From the cell containing the given text, extract its center point as (X, Y) coordinate. 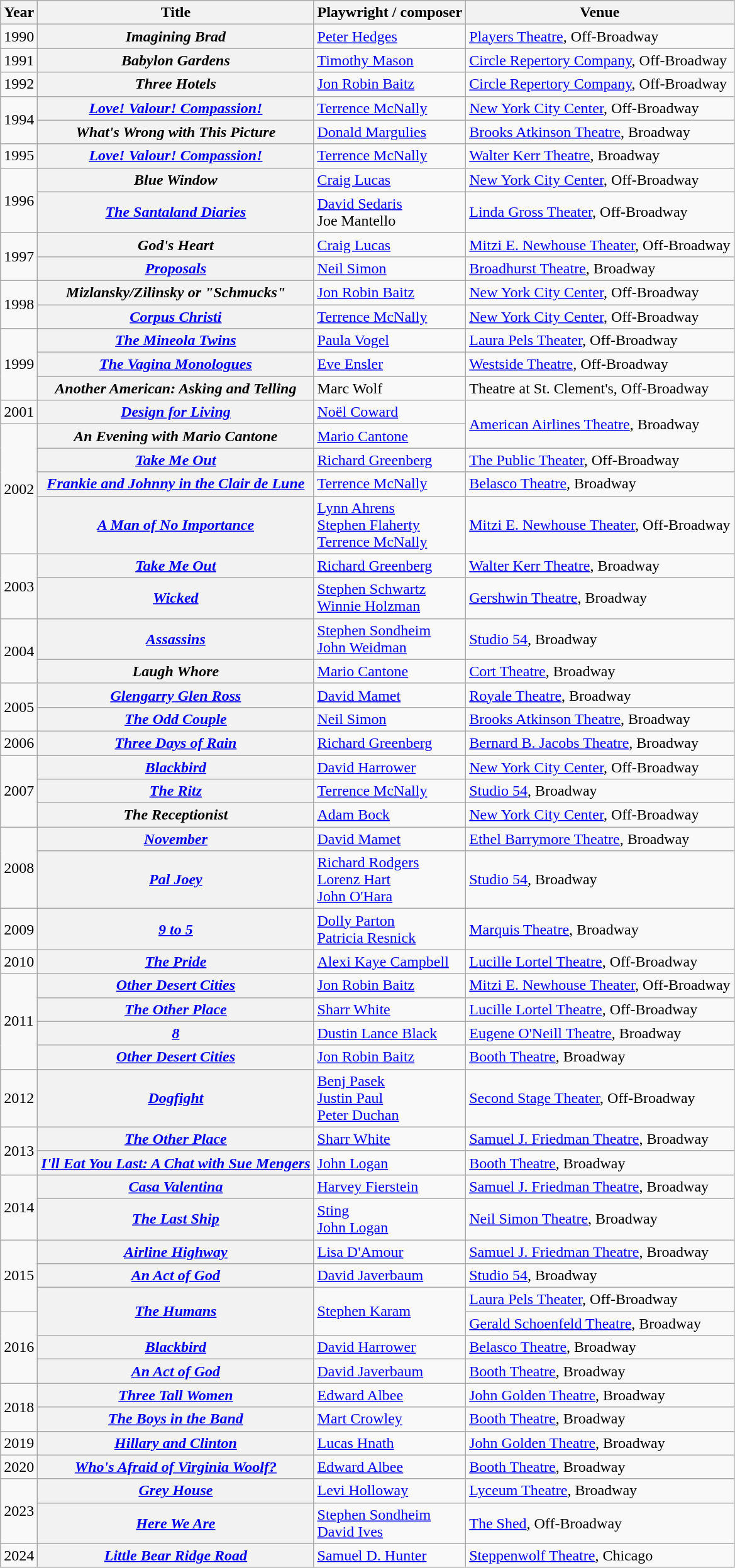
Noël Coward (390, 412)
Stephen Karam (390, 1312)
The Vagina Monologues (176, 365)
The Last Ship (176, 1219)
Playwright / composer (390, 13)
2003 (19, 586)
Donald Margulies (390, 132)
Dustin Lance Black (390, 1033)
Title (176, 13)
November (176, 839)
Paula Vogel (390, 341)
Dolly PartonPatricia Resnick (390, 929)
1994 (19, 120)
2010 (19, 962)
Grey House (176, 1491)
Another American: Asking and Telling (176, 388)
2019 (19, 1443)
Proposals (176, 268)
Steppenwolf Theatre, Chicago (600, 1555)
Eugene O'Neill Theatre, Broadway (600, 1033)
Gershwin Theatre, Broadway (600, 598)
Cort Theatre, Broadway (600, 671)
Adam Bock (390, 815)
Corpus Christi (176, 316)
Three Hotels (176, 84)
Imagining Brad (176, 36)
Wicked (176, 598)
2014 (19, 1207)
Hillary and Clinton (176, 1443)
2024 (19, 1555)
Gerald Schoenfeld Theatre, Broadway (600, 1324)
Three Tall Women (176, 1395)
Blue Window (176, 180)
Harvey Fierstein (390, 1187)
American Airlines Theatre, Broadway (600, 424)
The Santaland Diaries (176, 212)
Three Days of Rain (176, 743)
Westside Theatre, Off-Broadway (600, 365)
Second Stage Theater, Off-Broadway (600, 1098)
A Man of No Importance (176, 525)
Broadhurst Theatre, Broadway (600, 268)
Here We Are (176, 1523)
2013 (19, 1151)
1997 (19, 256)
Ethel Barrymore Theatre, Broadway (600, 839)
2015 (19, 1275)
Pal Joey (176, 880)
Timothy Mason (390, 60)
Who's Afraid of Virginia Woolf? (176, 1467)
Richard RodgersLorenz HartJohn O'Hara (390, 880)
2009 (19, 929)
Dogfight (176, 1098)
1995 (19, 156)
An Evening with Mario Cantone (176, 436)
2001 (19, 412)
Marc Wolf (390, 388)
Venue (600, 13)
David Sedaris Joe Mantello (390, 212)
Year (19, 13)
The Boys in the Band (176, 1419)
2006 (19, 743)
2016 (19, 1347)
2005 (19, 707)
1999 (19, 365)
Samuel D. Hunter (390, 1555)
Bernard B. Jacobs Theatre, Broadway (600, 743)
2018 (19, 1407)
Laugh Whore (176, 671)
Stephen Schwartz Winnie Holzman (390, 598)
2008 (19, 868)
The Public Theater, Off-Broadway (600, 460)
9 to 5 (176, 929)
1998 (19, 304)
The Ritz (176, 791)
I'll Eat You Last: A Chat with Sue Mengers (176, 1163)
Design for Living (176, 412)
Lisa D'Amour (390, 1251)
Babylon Gardens (176, 60)
Marquis Theatre, Broadway (600, 929)
Lynn AhrensStephen FlahertyTerrence McNally (390, 525)
The Receptionist (176, 815)
2023 (19, 1511)
Airline Highway (176, 1251)
Lyceum Theatre, Broadway (600, 1491)
Neil Simon Theatre, Broadway (600, 1219)
2011 (19, 1021)
2004 (19, 651)
Mizlansky/Zilinsky or "Schmucks" (176, 292)
Stephen Sondheim John Weidman (390, 639)
Linda Gross Theater, Off-Broadway (600, 212)
Royale Theatre, Broadway (600, 695)
The Humans (176, 1312)
2012 (19, 1098)
8 (176, 1033)
Eve Ensler (390, 365)
Casa Valentina (176, 1187)
Theatre at St. Clement's, Off-Broadway (600, 388)
God's Heart (176, 244)
Glengarry Glen Ross (176, 695)
Lucas Hnath (390, 1443)
1996 (19, 200)
Alexi Kaye Campbell (390, 962)
The Shed, Off-Broadway (600, 1523)
1991 (19, 60)
1992 (19, 84)
Peter Hedges (390, 36)
The Pride (176, 962)
1990 (19, 36)
Little Bear Ridge Road (176, 1555)
2020 (19, 1467)
The Mineola Twins (176, 341)
Players Theatre, Off-Broadway (600, 36)
Assassins (176, 639)
The Odd Couple (176, 719)
John Logan (390, 1163)
2002 (19, 489)
Levi Holloway (390, 1491)
Stephen Sondheim David Ives (390, 1523)
Mart Crowley (390, 1419)
Frankie and Johnny in the Clair de Lune (176, 484)
Benj PasekJustin PaulPeter Duchan (390, 1098)
What's Wrong with This Picture (176, 132)
StingJohn Logan (390, 1219)
2007 (19, 791)
